Return the [X, Y] coordinate for the center point of the cell that contains the specified text.  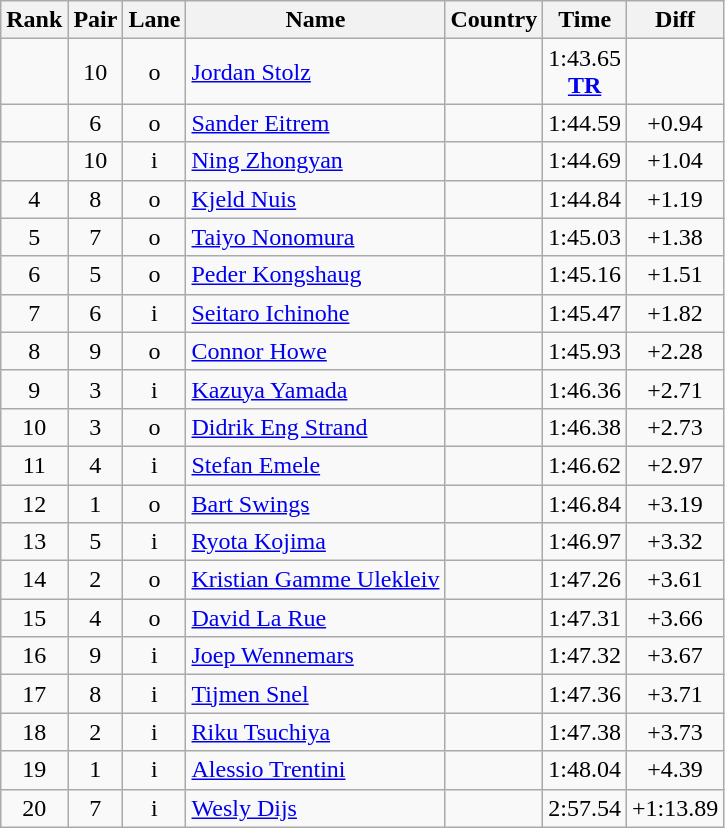
Tijmen Snel [316, 694]
Connor Howe [316, 351]
1:44.84 [585, 199]
1:48.04 [585, 770]
+3.66 [674, 618]
1:43.65TR [585, 72]
1:45.16 [585, 275]
Seitaro Ichinohe [316, 313]
Name [316, 20]
+1:13.89 [674, 808]
+3.32 [674, 542]
Bart Swings [316, 503]
20 [34, 808]
1:47.32 [585, 656]
+1.51 [674, 275]
+2.73 [674, 427]
Stefan Emele [316, 465]
Jordan Stolz [316, 72]
Peder Kongshaug [316, 275]
1:46.62 [585, 465]
Diff [674, 20]
+3.71 [674, 694]
1:45.03 [585, 237]
+2.71 [674, 389]
Alessio Trentini [316, 770]
+0.94 [674, 123]
+1.19 [674, 199]
11 [34, 465]
1:46.36 [585, 389]
2:57.54 [585, 808]
1:45.93 [585, 351]
Sander Eitrem [316, 123]
Riku Tsuchiya [316, 732]
Rank [34, 20]
Kazuya Yamada [316, 389]
Pair [96, 20]
Taiyo Nonomura [316, 237]
18 [34, 732]
David La Rue [316, 618]
Lane [154, 20]
1:45.47 [585, 313]
12 [34, 503]
19 [34, 770]
Ning Zhongyan [316, 161]
+1.04 [674, 161]
16 [34, 656]
1:44.59 [585, 123]
+4.39 [674, 770]
Time [585, 20]
Didrik Eng Strand [316, 427]
1:47.38 [585, 732]
+1.82 [674, 313]
+3.61 [674, 580]
14 [34, 580]
1:46.38 [585, 427]
17 [34, 694]
Kristian Gamme Ulekleiv [316, 580]
1:47.26 [585, 580]
+3.73 [674, 732]
1:46.84 [585, 503]
Kjeld Nuis [316, 199]
+1.38 [674, 237]
Joep Wennemars [316, 656]
13 [34, 542]
1:47.36 [585, 694]
+3.67 [674, 656]
Wesly Dijs [316, 808]
+2.28 [674, 351]
1:44.69 [585, 161]
Country [494, 20]
1:46.97 [585, 542]
+2.97 [674, 465]
Ryota Kojima [316, 542]
+3.19 [674, 503]
1:47.31 [585, 618]
15 [34, 618]
